Search for the cell housing the specified text and yield its [x, y] center coordinate. 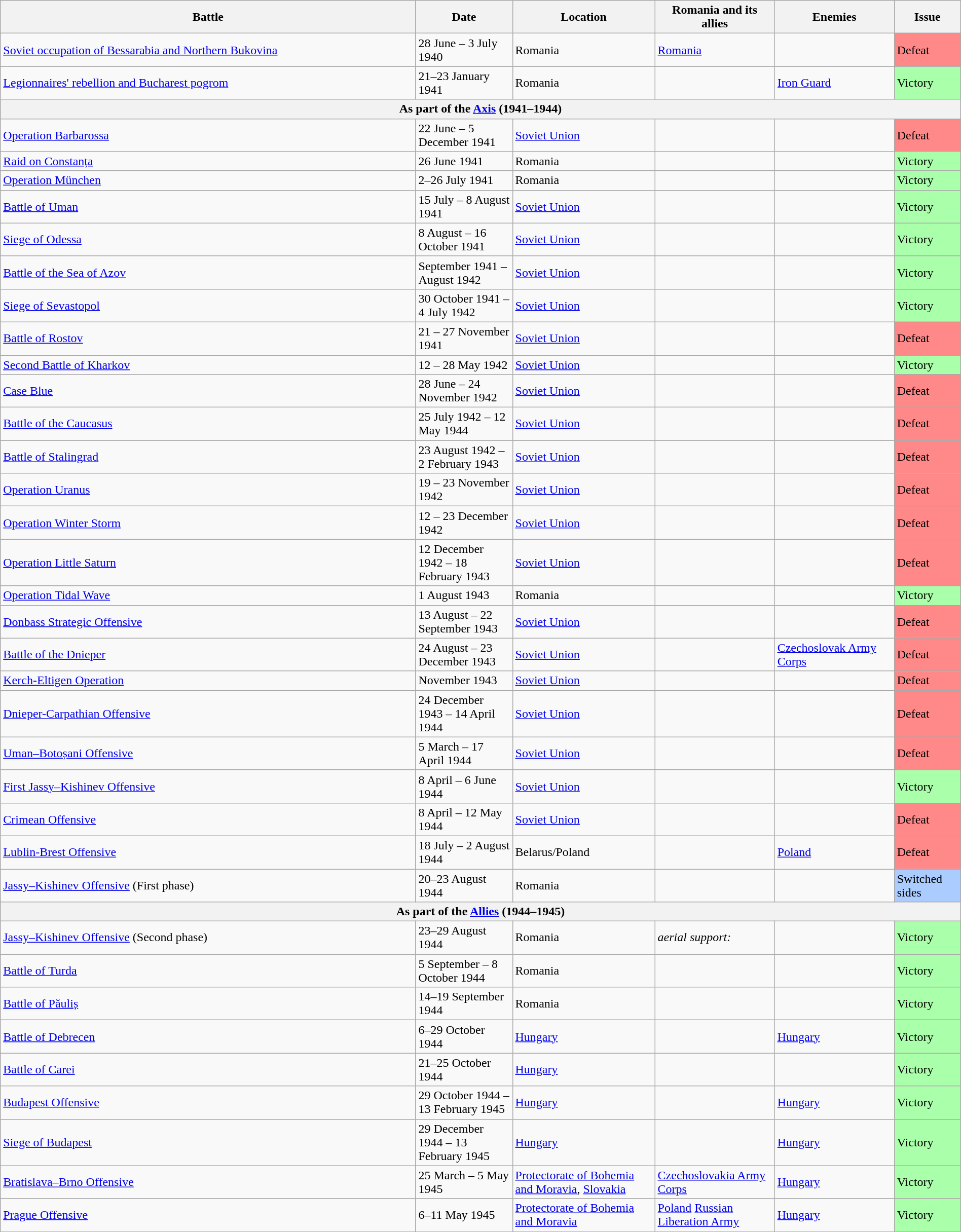
23–29 August 1944 [464, 938]
21–23 January 1941 [464, 83]
Jassy–Kishinev Offensive (First phase) [208, 885]
Uman–Botoșani Offensive [208, 753]
Legionnaires' rebellion and Bucharest pogrom [208, 83]
Battle of the Sea of Azov [208, 273]
Battle of Rostov [208, 339]
25 March – 5 May 1945 [464, 1182]
Battle of Stalingrad [208, 457]
15 July – 8 August 1941 [464, 207]
Date [464, 17]
Switched sides [928, 885]
Second Battle of Kharkov [208, 364]
2–26 July 1941 [464, 180]
Siege of Budapest [208, 1142]
September 1941 – August 1942 [464, 273]
Donbass Strategic Offensive [208, 621]
6–11 May 1945 [464, 1215]
Location [584, 17]
21 – 27 November 1941 [464, 339]
29 December 1944 – 13 February 1945 [464, 1142]
29 October 1944 – 13 February 1945 [464, 1103]
Battle of Uman [208, 207]
Battle of Turda [208, 971]
5 September – 8 October 1944 [464, 971]
28 June – 3 July 1940 [464, 50]
14–19 September 1944 [464, 1003]
Siege of Odessa [208, 239]
5 March – 17 April 1944 [464, 753]
Case Blue [208, 391]
aerial support: [715, 938]
November 1943 [464, 681]
20–23 August 1944 [464, 885]
24 August – 23 December 1943 [464, 655]
Poland Russian Liberation Army [715, 1215]
22 June – 5 December 1941 [464, 135]
Battle of the Dnieper [208, 655]
24 December 1943 – 14 April 1944 [464, 714]
Prague Offensive [208, 1215]
26 June 1941 [464, 161]
First Jassy–Kishinev Offensive [208, 787]
Protectorate of Bohemia and Moravia, Slovakia [584, 1182]
As part of the Allies (1944–1945) [480, 912]
Operation Tidal Wave [208, 595]
12 – 23 December 1942 [464, 523]
30 October 1941 – 4 July 1942 [464, 305]
12 December 1942 – 18 February 1943 [464, 563]
Battle [208, 17]
Jassy–Kishinev Offensive (Second phase) [208, 938]
28 June – 24 November 1942 [464, 391]
Raid on Constanța [208, 161]
Czechoslovak Army Corps [834, 655]
Protectorate of Bohemia and Moravia [584, 1215]
19 – 23 November 1942 [464, 490]
Battle of the Caucasus [208, 424]
Poland [834, 852]
8 April – 12 May 1944 [464, 819]
Operation Uranus [208, 490]
As part of the Axis (1941–1944) [480, 109]
13 August – 22 September 1943 [464, 621]
Siege of Sevastopol [208, 305]
Romania and its allies [715, 17]
Battle of Carei [208, 1069]
Operation Winter Storm [208, 523]
18 July – 2 August 1944 [464, 852]
Enemies [834, 17]
Operation Little Saturn [208, 563]
Iron Guard [834, 83]
Bratislava–Brno Offensive [208, 1182]
1 August 1943 [464, 595]
23 August 1942 – 2 February 1943 [464, 457]
Crimean Offensive [208, 819]
Dnieper-Carpathian Offensive [208, 714]
Battle of Păuliș [208, 1003]
Lublin-Brest Offensive [208, 852]
Belarus/Poland [584, 852]
12 – 28 May 1942 [464, 364]
Budapest Offensive [208, 1103]
Soviet occupation of Bessarabia and Northern Bukovina [208, 50]
8 April – 6 June 1944 [464, 787]
Operation Barbarossa [208, 135]
Issue [928, 17]
6–29 October 1944 [464, 1037]
25 July 1942 – 12 May 1944 [464, 424]
8 August – 16 October 1941 [464, 239]
Battle of Debrecen [208, 1037]
Kerch-Eltigen Operation [208, 681]
21–25 October 1944 [464, 1069]
Czechoslovakia Army Corps [715, 1182]
Operation München [208, 180]
